Return the (x, y) coordinate for the center point of the cell that contains the specified text.  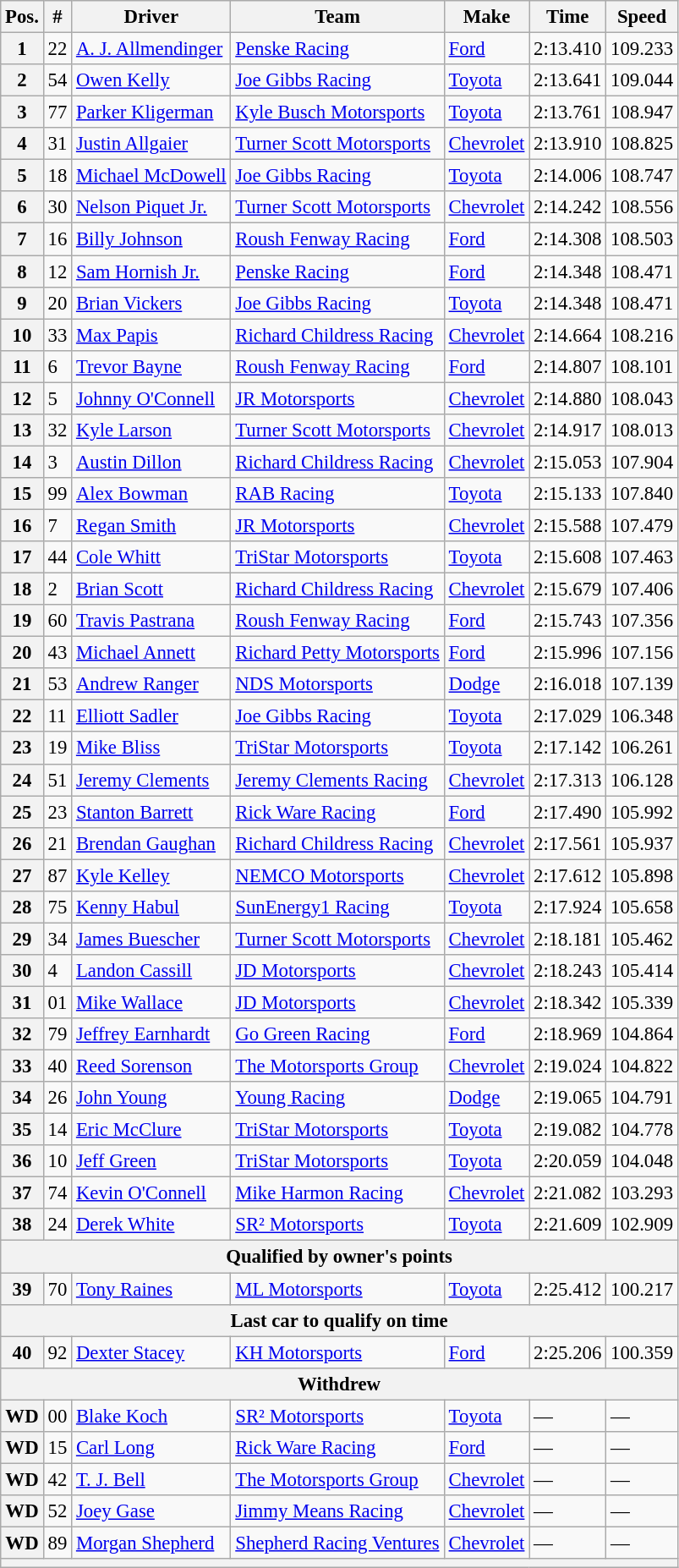
17 (22, 557)
2:15.053 (568, 462)
99 (57, 494)
Kyle Larson (151, 430)
107.840 (643, 494)
106.261 (643, 748)
107.156 (643, 653)
79 (57, 1034)
51 (57, 780)
53 (57, 684)
2:17.313 (568, 780)
Mike Harmon Racing (337, 1193)
108.013 (643, 430)
108.503 (643, 239)
2:15.608 (568, 557)
2:13.410 (568, 49)
Jeremy Clements Racing (337, 780)
01 (57, 1002)
Travis Pastrana (151, 621)
Jeff Green (151, 1161)
Driver (151, 17)
109.233 (643, 49)
27 (22, 875)
54 (57, 80)
2:14.807 (568, 366)
Qualified by owner's points (340, 1257)
Owen Kelly (151, 80)
107.406 (643, 589)
2:25.206 (568, 1352)
2:15.743 (568, 621)
Joey Gase (151, 1511)
Dexter Stacey (151, 1352)
2:17.561 (568, 843)
105.462 (643, 939)
RAB Racing (337, 494)
Nelson Piquet Jr. (151, 207)
NDS Motorsports (337, 684)
Last car to qualify on time (340, 1320)
108.043 (643, 398)
104.791 (643, 1098)
Cole Whitt (151, 557)
87 (57, 875)
105.339 (643, 1002)
2:15.679 (568, 589)
Shepherd Racing Ventures (337, 1543)
Tony Raines (151, 1289)
104.048 (643, 1161)
107.356 (643, 621)
Alex Bowman (151, 494)
2:18.243 (568, 971)
Eric McClure (151, 1130)
74 (57, 1193)
John Young (151, 1098)
Jeremy Clements (151, 780)
2:18.969 (568, 1034)
T. J. Bell (151, 1479)
104.864 (643, 1034)
Carl Long (151, 1448)
Team (337, 17)
2:25.412 (568, 1289)
# (57, 17)
Mike Wallace (151, 1002)
Young Racing (337, 1098)
103.293 (643, 1193)
Johnny O'Connell (151, 398)
Reed Sorenson (151, 1066)
Brian Vickers (151, 303)
52 (57, 1511)
105.898 (643, 875)
2:14.917 (568, 430)
92 (57, 1352)
Michael Annett (151, 653)
75 (57, 907)
Jeffrey Earnhardt (151, 1034)
A. J. Allmendinger (151, 49)
2:15.588 (568, 525)
105.992 (643, 812)
2:17.490 (568, 812)
SunEnergy1 Racing (337, 907)
2:13.910 (568, 144)
Withdrew (340, 1384)
Make (486, 17)
2:17.142 (568, 748)
Derek White (151, 1225)
2:16.018 (568, 684)
2:14.242 (568, 207)
9 (22, 303)
Justin Allgaier (151, 144)
105.658 (643, 907)
43 (57, 653)
89 (57, 1543)
Kyle Busch Motorsports (337, 112)
2:17.924 (568, 907)
102.909 (643, 1225)
Regan Smith (151, 525)
108.825 (643, 144)
Michael McDowell (151, 176)
2:17.029 (568, 716)
Austin Dillon (151, 462)
107.139 (643, 684)
Mike Bliss (151, 748)
37 (22, 1193)
28 (22, 907)
2:14.006 (568, 176)
NEMCO Motorsports (337, 875)
2:21.082 (568, 1193)
35 (22, 1130)
Parker Kligerman (151, 112)
105.414 (643, 971)
2:13.641 (568, 80)
108.556 (643, 207)
2:21.609 (568, 1225)
44 (57, 557)
Richard Petty Motorsports (337, 653)
Go Green Racing (337, 1034)
2:15.996 (568, 653)
Brian Scott (151, 589)
Kenny Habul (151, 907)
2:13.761 (568, 112)
00 (57, 1416)
Jimmy Means Racing (337, 1511)
Pos. (22, 17)
2:15.133 (568, 494)
2:18.181 (568, 939)
109.044 (643, 80)
100.217 (643, 1289)
2:18.342 (568, 1002)
Billy Johnson (151, 239)
2:19.024 (568, 1066)
107.463 (643, 557)
Time (568, 17)
Max Papis (151, 335)
James Buescher (151, 939)
Kevin O'Connell (151, 1193)
KH Motorsports (337, 1352)
25 (22, 812)
108.947 (643, 112)
Brendan Gaughan (151, 843)
Kyle Kelley (151, 875)
70 (57, 1289)
Blake Koch (151, 1416)
106.128 (643, 780)
Morgan Shepherd (151, 1543)
Trevor Bayne (151, 366)
106.348 (643, 716)
Andrew Ranger (151, 684)
ML Motorsports (337, 1289)
Stanton Barrett (151, 812)
104.778 (643, 1130)
100.359 (643, 1352)
2:19.065 (568, 1098)
29 (22, 939)
Sam Hornish Jr. (151, 271)
2:14.308 (568, 239)
60 (57, 621)
108.747 (643, 176)
2:14.664 (568, 335)
36 (22, 1161)
2:17.612 (568, 875)
108.101 (643, 366)
13 (22, 430)
104.822 (643, 1066)
38 (22, 1225)
42 (57, 1479)
Elliott Sadler (151, 716)
108.216 (643, 335)
2:19.082 (568, 1130)
1 (22, 49)
77 (57, 112)
Speed (643, 17)
2:20.059 (568, 1161)
2:14.880 (568, 398)
107.904 (643, 462)
8 (22, 271)
105.937 (643, 843)
39 (22, 1289)
107.479 (643, 525)
Landon Cassill (151, 971)
